Output the [x, y] coordinate of the center of the cell containing the given text.  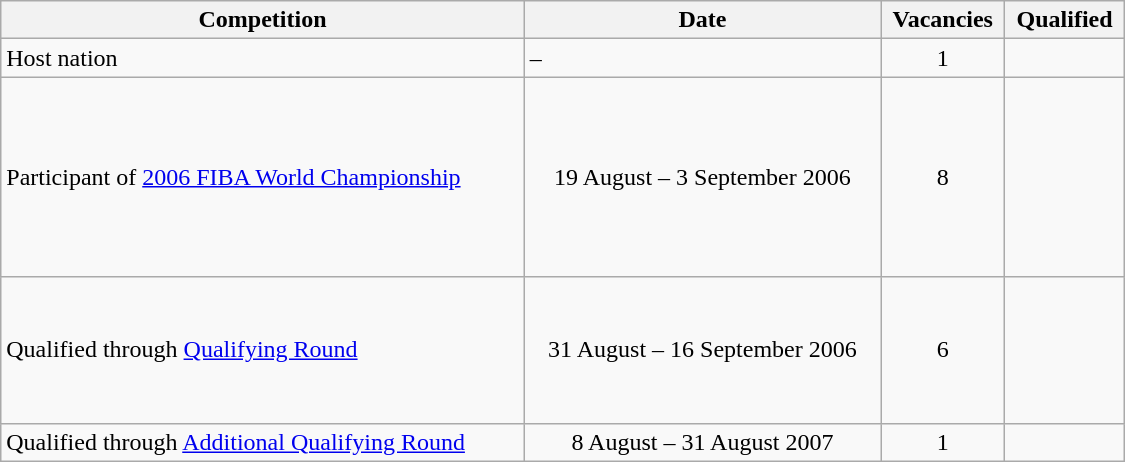
Vacancies [943, 20]
8 August – 31 August 2007 [702, 442]
19 August – 3 September 2006 [702, 177]
Host nation [263, 58]
Qualified through Qualifying Round [263, 350]
– [702, 58]
Date [702, 20]
31 August – 16 September 2006 [702, 350]
Qualified through Additional Qualifying Round [263, 442]
Competition [263, 20]
Participant of 2006 FIBA World Championship [263, 177]
8 [943, 177]
Qualified [1064, 20]
6 [943, 350]
